Find where the given text appears and provide that cell's center as [x, y] coordinate. 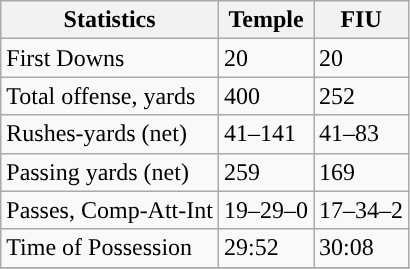
Statistics [110, 20]
19–29–0 [266, 210]
29:52 [266, 248]
Passes, Comp-Att-Int [110, 210]
259 [266, 172]
17–34–2 [362, 210]
252 [362, 96]
FIU [362, 20]
Rushes-yards (net) [110, 134]
Total offense, yards [110, 96]
First Downs [110, 58]
169 [362, 172]
41–83 [362, 134]
Temple [266, 20]
30:08 [362, 248]
Passing yards (net) [110, 172]
Time of Possession [110, 248]
400 [266, 96]
41–141 [266, 134]
